Return (x, y) of the center of cell containing provided text 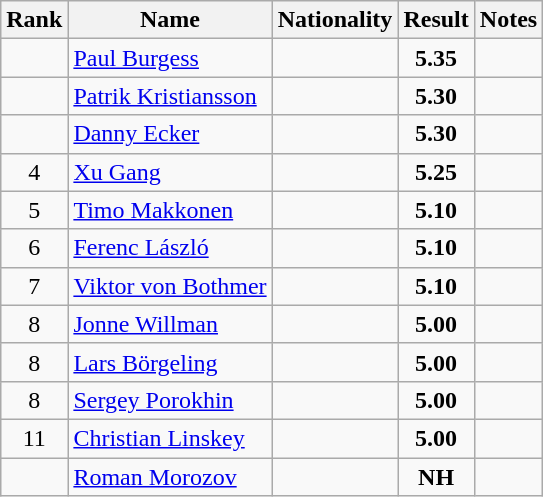
Nationality (335, 20)
Ferenc László (170, 248)
Result (436, 20)
Xu Gang (170, 172)
Viktor von Bothmer (170, 286)
Sergey Porokhin (170, 400)
Christian Linskey (170, 438)
Name (170, 20)
Notes (508, 20)
5.25 (436, 172)
11 (34, 438)
4 (34, 172)
6 (34, 248)
Timo Makkonen (170, 210)
Rank (34, 20)
5.35 (436, 58)
Paul Burgess (170, 58)
5 (34, 210)
Danny Ecker (170, 134)
Roman Morozov (170, 477)
NH (436, 477)
Jonne Willman (170, 324)
Lars Börgeling (170, 362)
Patrik Kristiansson (170, 96)
7 (34, 286)
